Return the (x, y) coordinate for the center point of the cell that contains the specified text.  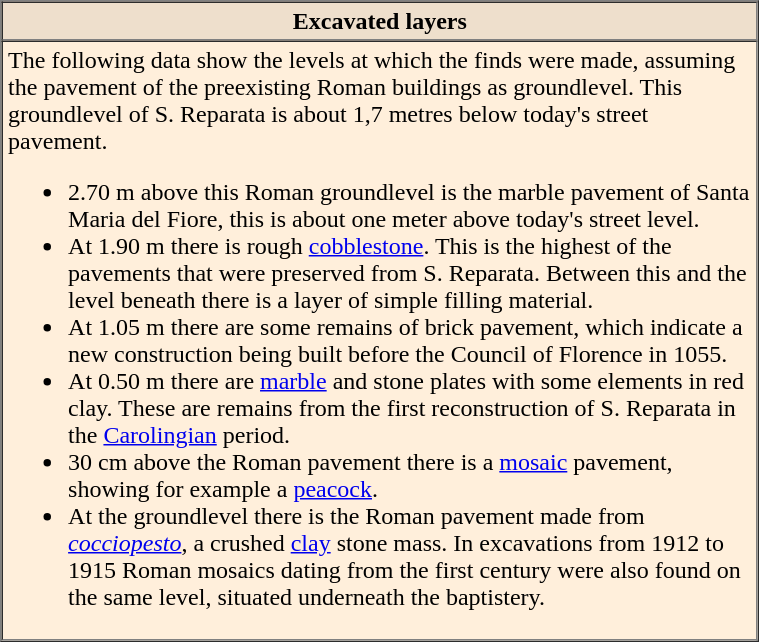
Excavated layers (380, 22)
